Search for the cell housing the specified text and yield its (X, Y) center coordinate. 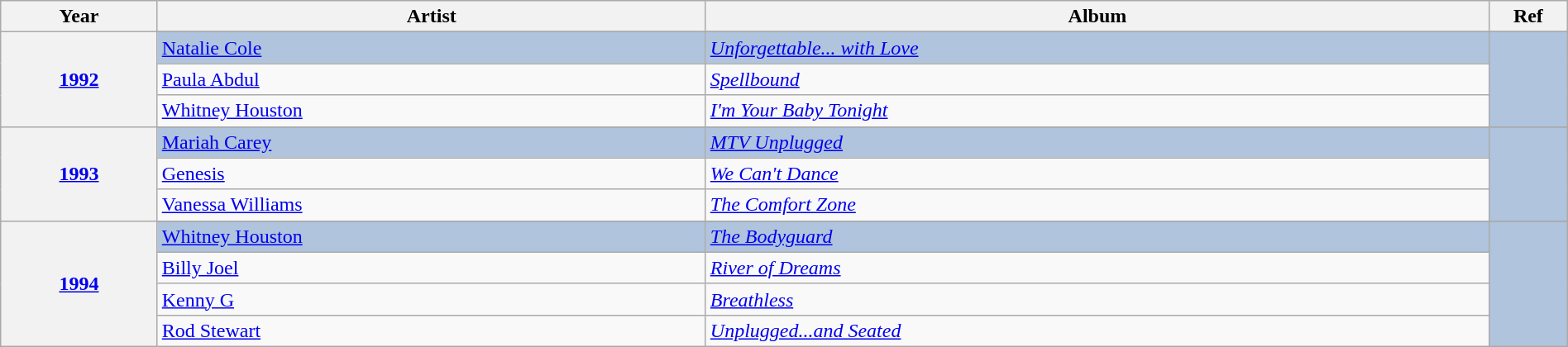
1992 (79, 79)
We Can't Dance (1097, 173)
Ref (1528, 17)
Spellbound (1097, 79)
1994 (79, 283)
MTV Unplugged (1097, 142)
Billy Joel (432, 268)
River of Dreams (1097, 268)
The Comfort Zone (1097, 205)
Artist (432, 17)
Breathless (1097, 299)
Album (1097, 17)
Genesis (432, 173)
Unplugged...and Seated (1097, 330)
Year (79, 17)
Mariah Carey (432, 142)
I'm Your Baby Tonight (1097, 111)
Vanessa Williams (432, 205)
Kenny G (432, 299)
Unforgettable... with Love (1097, 48)
The Bodyguard (1097, 236)
Paula Abdul (432, 79)
1993 (79, 173)
Rod Stewart (432, 330)
Natalie Cole (432, 48)
